Scan for the cell matching the given text and deliver its [X, Y] coordinate at center. 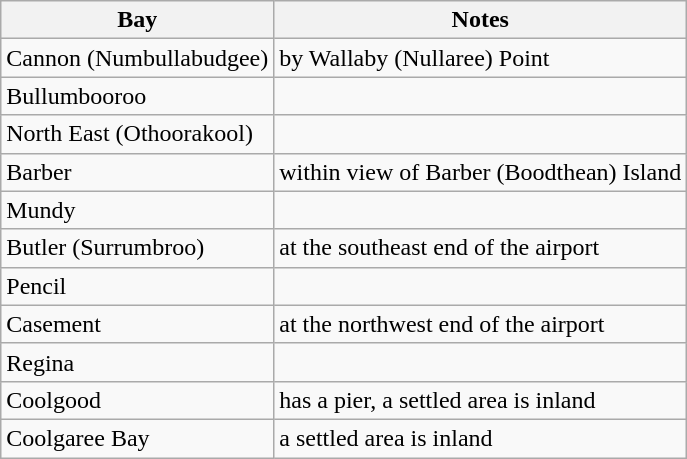
Butler (Surrumbroo) [138, 248]
within view of Barber (Boodthean) Island [480, 172]
a settled area is inland [480, 438]
Casement [138, 324]
has a pier, a settled area is inland [480, 400]
Notes [480, 20]
Coolgood [138, 400]
at the northwest end of the airport [480, 324]
Bullumbooroo [138, 96]
Bay [138, 20]
at the southeast end of the airport [480, 248]
Barber [138, 172]
Mundy [138, 210]
Pencil [138, 286]
by Wallaby (Nullaree) Point [480, 58]
Cannon (Numbullabudgee) [138, 58]
Coolgaree Bay [138, 438]
North East (Othoorakool) [138, 134]
Regina [138, 362]
